Scan for the cell matching the given text and deliver its [X, Y] coordinate at center. 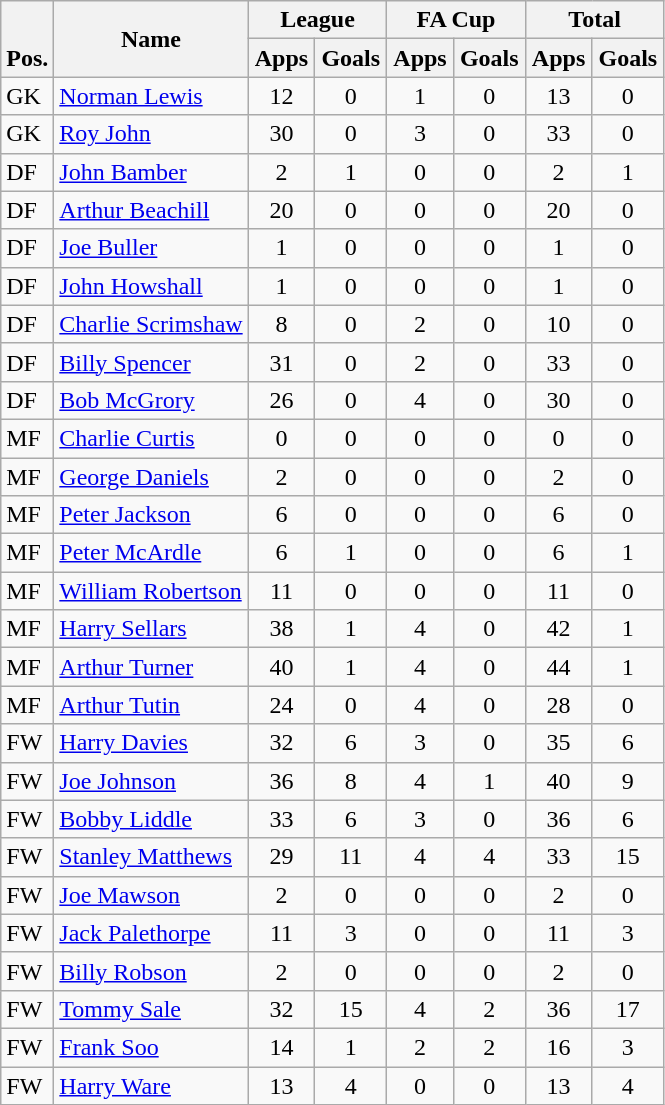
Peter McArdle [151, 553]
Harry Sellars [151, 629]
John Bamber [151, 172]
42 [558, 629]
George Daniels [151, 477]
John Howshall [151, 286]
Arthur Turner [151, 667]
Peter Jackson [151, 515]
Jack Palethorpe [151, 933]
FA Cup [456, 20]
Roy John [151, 134]
Joe Buller [151, 248]
26 [282, 400]
William Robertson [151, 591]
Norman Lewis [151, 96]
Name [151, 39]
14 [282, 1047]
28 [558, 705]
Total [594, 20]
16 [558, 1047]
9 [628, 781]
17 [628, 1009]
Stanley Matthews [151, 857]
Arthur Beachill [151, 210]
31 [282, 362]
Bob McGrory [151, 400]
Billy Robson [151, 971]
Harry Ware [151, 1085]
10 [558, 324]
Billy Spencer [151, 362]
Harry Davies [151, 743]
Bobby Liddle [151, 819]
38 [282, 629]
Charlie Scrimshaw [151, 324]
Arthur Tutin [151, 705]
29 [282, 857]
35 [558, 743]
Tommy Sale [151, 1009]
League [318, 20]
24 [282, 705]
Pos. [28, 39]
Joe Mawson [151, 895]
12 [282, 96]
Frank Soo [151, 1047]
44 [558, 667]
Charlie Curtis [151, 438]
Joe Johnson [151, 781]
